Detect which cell encompasses the target text, then output its (x, y) center coordinate. 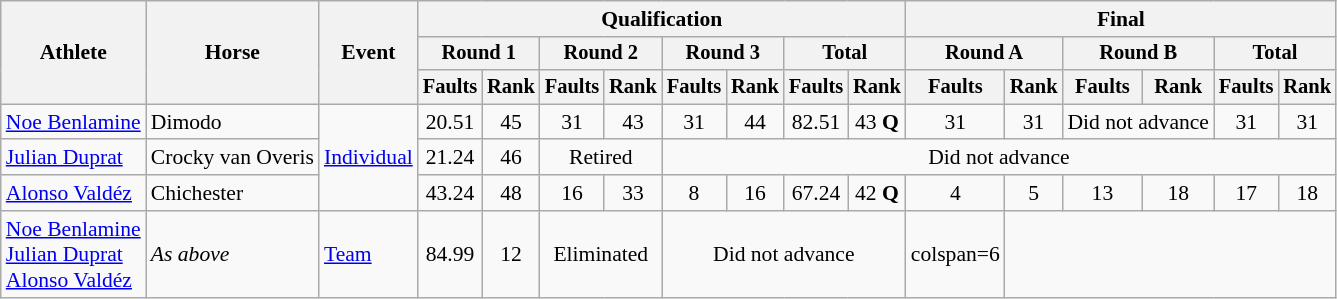
33 (633, 193)
46 (511, 158)
13 (1102, 193)
17 (1246, 193)
45 (511, 122)
12 (511, 254)
48 (511, 193)
21.24 (450, 158)
Retired (601, 158)
Final (1121, 19)
Event (368, 52)
Team (368, 254)
Crocky van Overis (232, 158)
Round B (1138, 54)
Julian Duprat (74, 158)
43 (633, 122)
Athlete (74, 52)
Noe BenlamineJulian DupratAlonso Valdéz (74, 254)
5 (1034, 193)
Round 3 (723, 54)
Alonso Valdéz (74, 193)
As above (232, 254)
44 (755, 122)
84.99 (450, 254)
67.24 (816, 193)
Eliminated (601, 254)
4 (956, 193)
Round A (984, 54)
colspan=6 (956, 254)
Horse (232, 52)
8 (694, 193)
Round 2 (601, 54)
Dimodo (232, 122)
Individual (368, 158)
43 Q (877, 122)
Chichester (232, 193)
20.51 (450, 122)
Qualification (662, 19)
Round 1 (479, 54)
82.51 (816, 122)
43.24 (450, 193)
42 Q (877, 193)
Noe Benlamine (74, 122)
